Detect which cell encompasses the target text, then output its [X, Y] center coordinate. 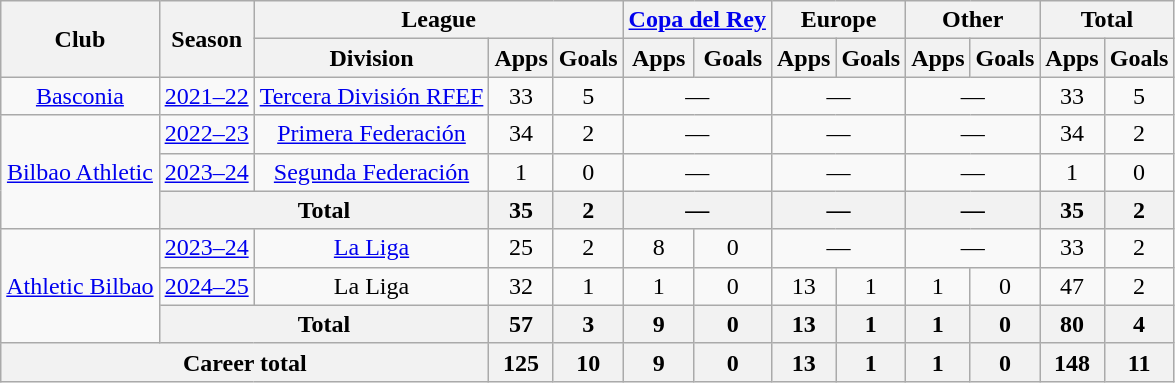
Copa del Rey [697, 20]
10 [588, 362]
47 [1072, 286]
125 [521, 362]
Club [80, 39]
2022–23 [206, 134]
32 [521, 286]
Europe [838, 20]
Bilbao Athletic [80, 172]
3 [588, 324]
League [438, 20]
148 [1072, 362]
2024–25 [206, 286]
4 [1139, 324]
57 [521, 324]
Tercera División RFEF [372, 96]
Division [372, 58]
2021–22 [206, 96]
Basconia [80, 96]
Other [973, 20]
11 [1139, 362]
Career total [245, 362]
25 [521, 248]
Season [206, 39]
Primera Federación [372, 134]
Segunda Federación [372, 172]
8 [658, 248]
Athletic Bilbao [80, 286]
80 [1072, 324]
